Find where the given text appears and provide that cell's center as (X, Y) coordinate. 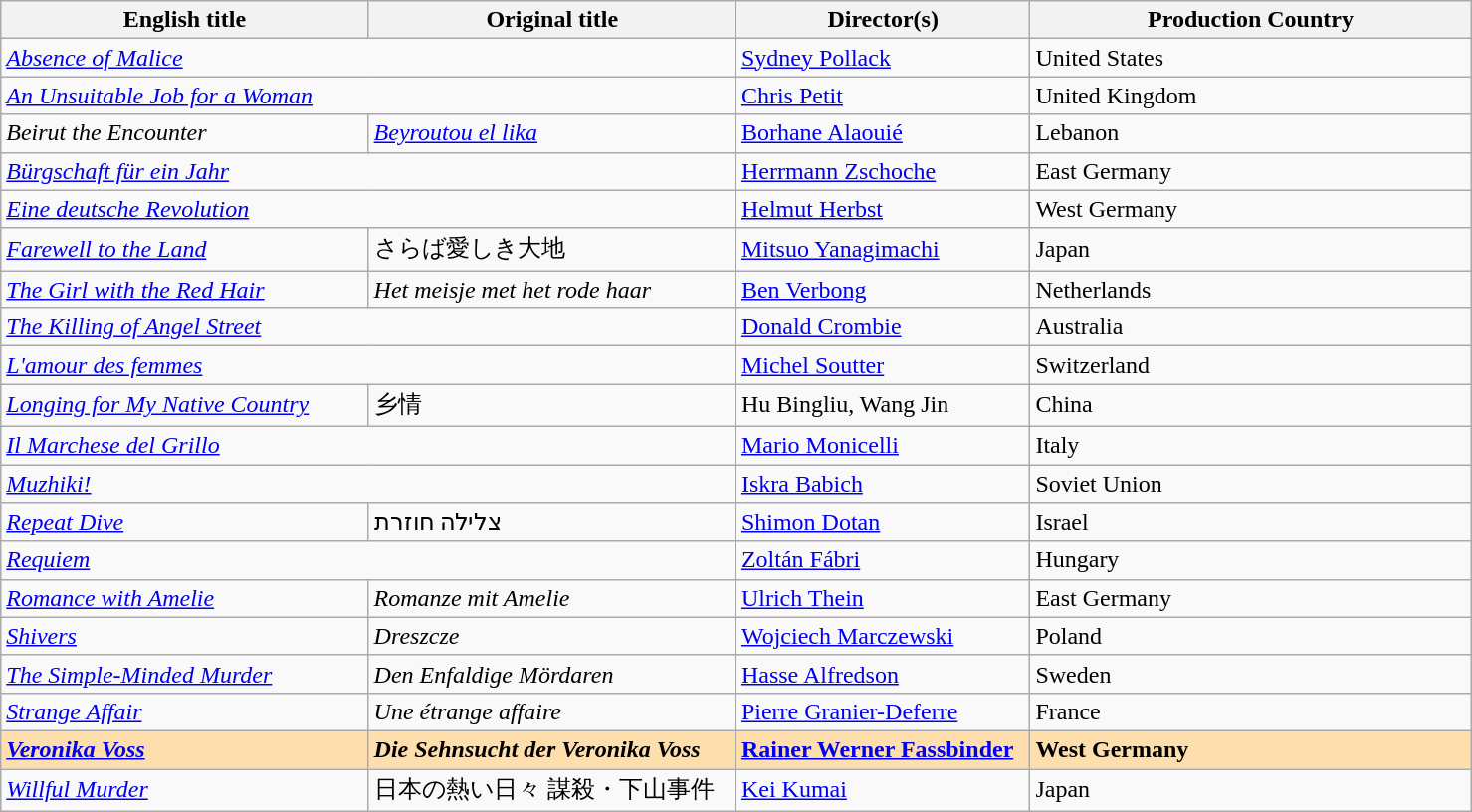
Absence of Malice (368, 58)
Muzhiki! (368, 483)
English title (185, 20)
Switzerland (1250, 365)
Helmut Herbst (882, 209)
Director(s) (882, 20)
Mario Monicelli (882, 445)
The Killing of Angel Street (368, 327)
Farewell to the Land (185, 249)
Shimon Dotan (882, 522)
さらば愛しき大地 (551, 249)
Den Enfaldige Mördaren (551, 674)
United Kingdom (1250, 96)
Hu Bingliu, Wang Jin (882, 406)
Die Sehnsucht der Veronika Voss (551, 749)
Kei Kumai (882, 790)
Hasse Alfredson (882, 674)
Poland (1250, 636)
The Simple-Minded Murder (185, 674)
Het meisje met het rode haar (551, 290)
Shivers (185, 636)
Rainer Werner Fassbinder (882, 749)
日本の熱い日々 謀殺・下山事件 (551, 790)
乡情 (551, 406)
Ben Verbong (882, 290)
Herrmann Zschoche (882, 171)
The Girl with the Red Hair (185, 290)
Michel Soutter (882, 365)
Pierre Granier-Deferre (882, 711)
Israel (1250, 522)
Zoltán Fábri (882, 560)
China (1250, 406)
Sydney Pollack (882, 58)
France (1250, 711)
Sweden (1250, 674)
Repeat Dive (185, 522)
United States (1250, 58)
Iskra Babich (882, 483)
Longing for My Native Country (185, 406)
Bürgschaft für ein Jahr (368, 171)
Hungary (1250, 560)
Netherlands (1250, 290)
Wojciech Marczewski (882, 636)
Beyroutou el lika (551, 133)
Strange Affair (185, 711)
An Unsuitable Job for a Woman (368, 96)
Mitsuo Yanagimachi (882, 249)
Romance with Amelie (185, 598)
L'amour des femmes (368, 365)
Chris Petit (882, 96)
Production Country (1250, 20)
Original title (551, 20)
צלילה חוזרת (551, 522)
Soviet Union (1250, 483)
Willful Murder (185, 790)
Requiem (368, 560)
Dreszcze (551, 636)
Romanze mit Amelie (551, 598)
Australia (1250, 327)
Lebanon (1250, 133)
Donald Crombie (882, 327)
Veronika Voss (185, 749)
Borhane Alaouié (882, 133)
Italy (1250, 445)
Eine deutsche Revolution (368, 209)
Beirut the Encounter (185, 133)
Une étrange affaire (551, 711)
Il Marchese del Grillo (368, 445)
Ulrich Thein (882, 598)
